Pinpoint the cell where the given text exists, returning its (x, y) midpoint coordinate. 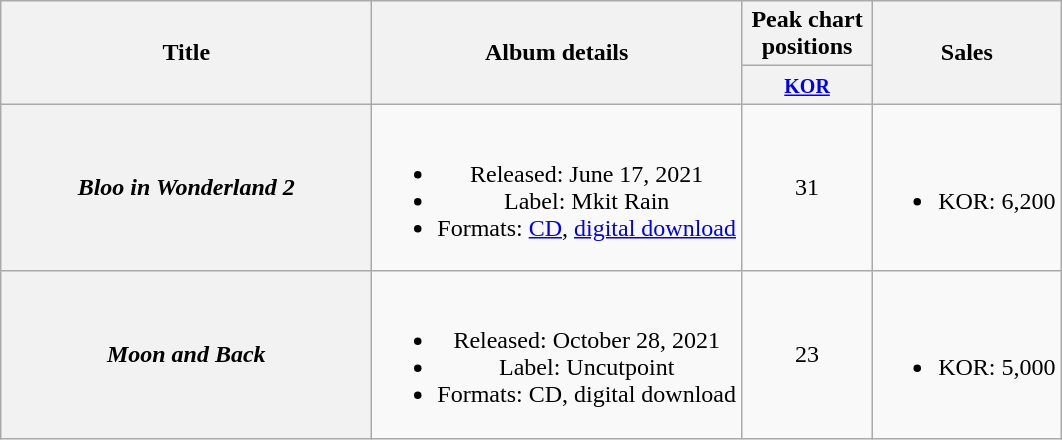
KOR (808, 85)
31 (808, 188)
23 (808, 354)
Released: June 17, 2021Label: Mkit RainFormats: CD, digital download (557, 188)
Bloo in Wonderland 2 (186, 188)
Moon and Back (186, 354)
Title (186, 52)
Released: October 28, 2021Label: UncutpointFormats: CD, digital download (557, 354)
Sales (967, 52)
Peak chart positions (808, 34)
KOR: 6,200 (967, 188)
Album details (557, 52)
KOR: 5,000 (967, 354)
